Locate the cell with the specified text and output its (X, Y) center coordinate. 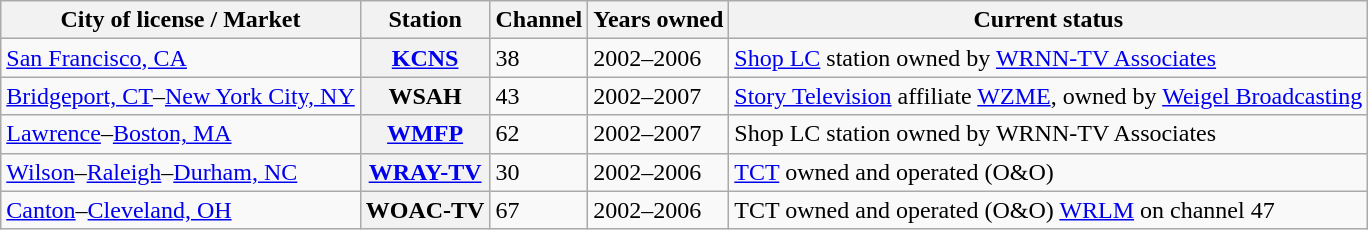
38 (539, 58)
Years owned (658, 20)
Story Television affiliate WZME, owned by Weigel Broadcasting (1048, 96)
KCNS (425, 58)
San Francisco, CA (181, 58)
Lawrence–Boston, MA (181, 134)
WOAC-TV (425, 210)
WRAY-TV (425, 172)
WSAH (425, 96)
TCT owned and operated (O&O) WRLM on channel 47 (1048, 210)
43 (539, 96)
30 (539, 172)
62 (539, 134)
Wilson–Raleigh–Durham, NC (181, 172)
City of license / Market (181, 20)
Current status (1048, 20)
TCT owned and operated (O&O) (1048, 172)
67 (539, 210)
WMFP (425, 134)
Channel (539, 20)
Bridgeport, CT–New York City, NY (181, 96)
Station (425, 20)
Canton–Cleveland, OH (181, 210)
